Find where the given text appears and provide that cell's center as (x, y) coordinate. 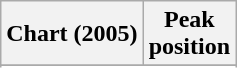
Chart (2005) (72, 34)
Peakposition (189, 34)
